Detect which cell encompasses the target text, then output its (X, Y) center coordinate. 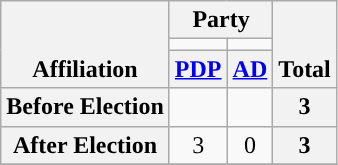
Affiliation (86, 44)
Total (305, 44)
0 (250, 145)
AD (250, 69)
Party (220, 20)
PDP (198, 69)
Before Election (86, 107)
After Election (86, 145)
